Extract the [X, Y] coordinate from the center of the cell holding the provided text.  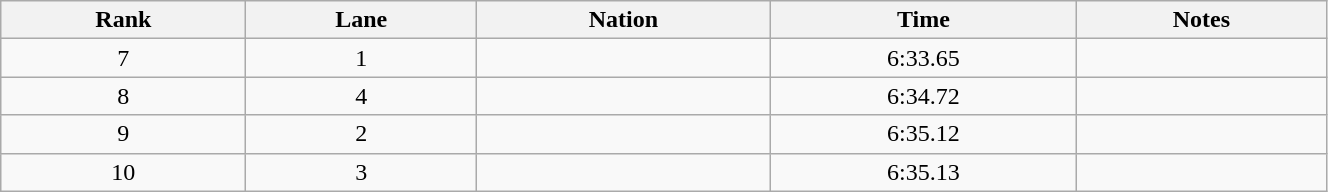
7 [124, 58]
Lane [362, 20]
4 [362, 96]
2 [362, 134]
8 [124, 96]
6:33.65 [923, 58]
10 [124, 172]
Nation [623, 20]
1 [362, 58]
Time [923, 20]
9 [124, 134]
Notes [1201, 20]
3 [362, 172]
6:35.12 [923, 134]
Rank [124, 20]
6:34.72 [923, 96]
6:35.13 [923, 172]
